Identify which cell holds the provided text, then report its [x, y] central coordinate. 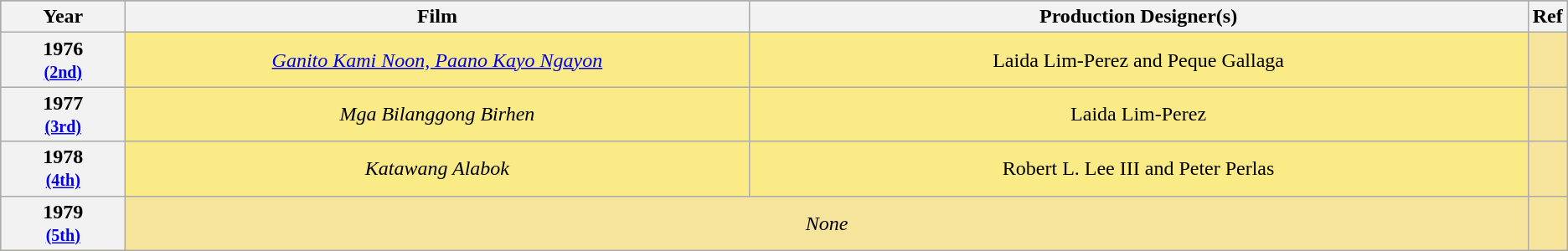
Ganito Kami Noon, Paano Kayo Ngayon [437, 60]
1978 (4th) [64, 169]
Production Designer(s) [1138, 17]
Mga Bilanggong Birhen [437, 114]
Film [437, 17]
None [827, 223]
Katawang Alabok [437, 169]
Laida Lim-Perez [1138, 114]
1979 (5th) [64, 223]
1976 (2nd) [64, 60]
1977 (3rd) [64, 114]
Laida Lim-Perez and Peque Gallaga [1138, 60]
Robert L. Lee III and Peter Perlas [1138, 169]
Year [64, 17]
Ref [1548, 17]
